Capture the cell that displays the provided text and extract its [X, Y] central coordinate. 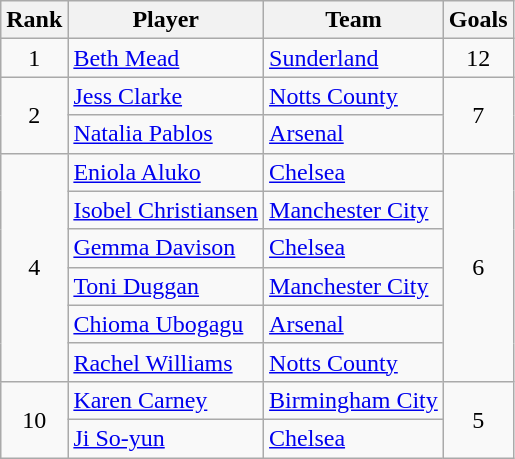
5 [478, 419]
Jess Clarke [166, 96]
Team [354, 20]
1 [34, 58]
10 [34, 419]
Goals [478, 20]
12 [478, 58]
Toni Duggan [166, 286]
Chioma Ubogagu [166, 324]
6 [478, 267]
Player [166, 20]
Birmingham City [354, 400]
Ji So-yun [166, 438]
Gemma Davison [166, 248]
7 [478, 115]
Sunderland [354, 58]
Beth Mead [166, 58]
Isobel Christiansen [166, 210]
Eniola Aluko [166, 172]
2 [34, 115]
Natalia Pablos [166, 134]
Rank [34, 20]
Karen Carney [166, 400]
Rachel Williams [166, 362]
4 [34, 267]
